Output the (x, y) coordinate of the center of the cell containing the given text.  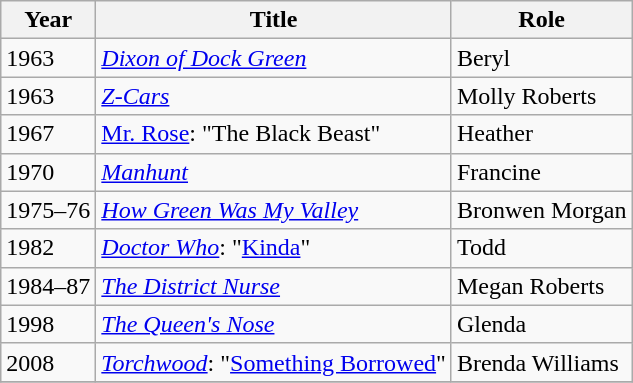
Doctor Who: "Kinda" (274, 248)
Francine (542, 172)
Bronwen Morgan (542, 210)
The District Nurse (274, 286)
Molly Roberts (542, 96)
1967 (48, 134)
1998 (48, 324)
Mr. Rose: "The Black Beast" (274, 134)
The Queen's Nose (274, 324)
Role (542, 20)
1984–87 (48, 286)
Title (274, 20)
2008 (48, 362)
Glenda (542, 324)
Dixon of Dock Green (274, 58)
Z-Cars (274, 96)
1970 (48, 172)
Beryl (542, 58)
Year (48, 20)
Todd (542, 248)
Manhunt (274, 172)
1975–76 (48, 210)
Heather (542, 134)
Megan Roberts (542, 286)
How Green Was My Valley (274, 210)
Torchwood: "Something Borrowed" (274, 362)
1982 (48, 248)
Brenda Williams (542, 362)
